Provide the (x, y) coordinate of the cell's center where the given text is located.  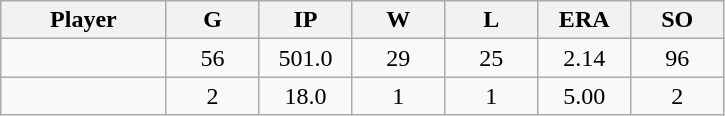
501.0 (306, 58)
29 (398, 58)
56 (212, 58)
5.00 (584, 96)
18.0 (306, 96)
G (212, 20)
2.14 (584, 58)
96 (678, 58)
L (492, 20)
IP (306, 20)
Player (84, 20)
SO (678, 20)
ERA (584, 20)
25 (492, 58)
W (398, 20)
